Scan for the cell matching the given text and deliver its [x, y] coordinate at center. 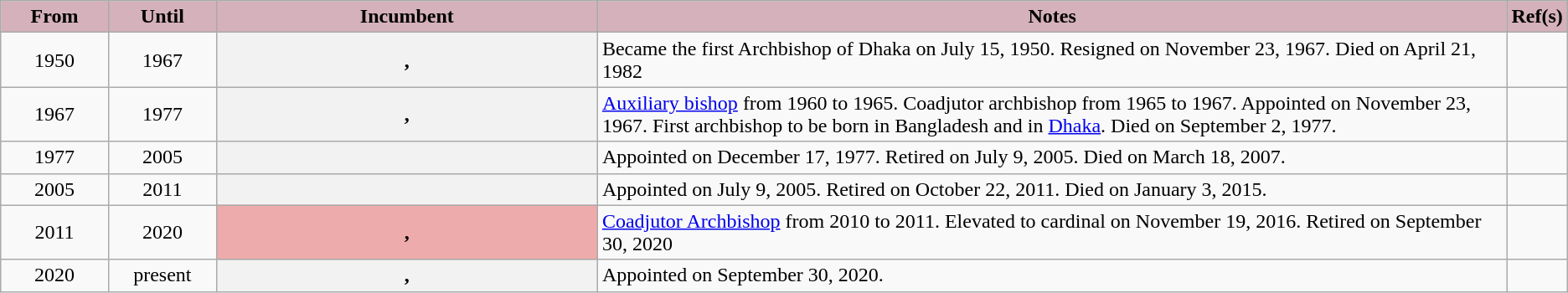
Notes [1052, 17]
Appointed on July 9, 2005. Retired on October 22, 2011. Died on January 3, 2015. [1052, 189]
From [55, 17]
Incumbent [407, 17]
Became the first Archbishop of Dhaka on July 15, 1950. Resigned on November 23, 1967. Died on April 21, 1982 [1052, 60]
Ref(s) [1537, 17]
present [162, 275]
Coadjutor Archbishop from 2010 to 2011. Elevated to cardinal on November 19, 2016. Retired on September 30, 2020 [1052, 233]
Until [162, 17]
1950 [55, 60]
Appointed on September 30, 2020. [1052, 275]
Appointed on December 17, 1977. Retired on July 9, 2005. Died on March 18, 2007. [1052, 157]
